Output the [X, Y] coordinate of the center of the cell containing the given text.  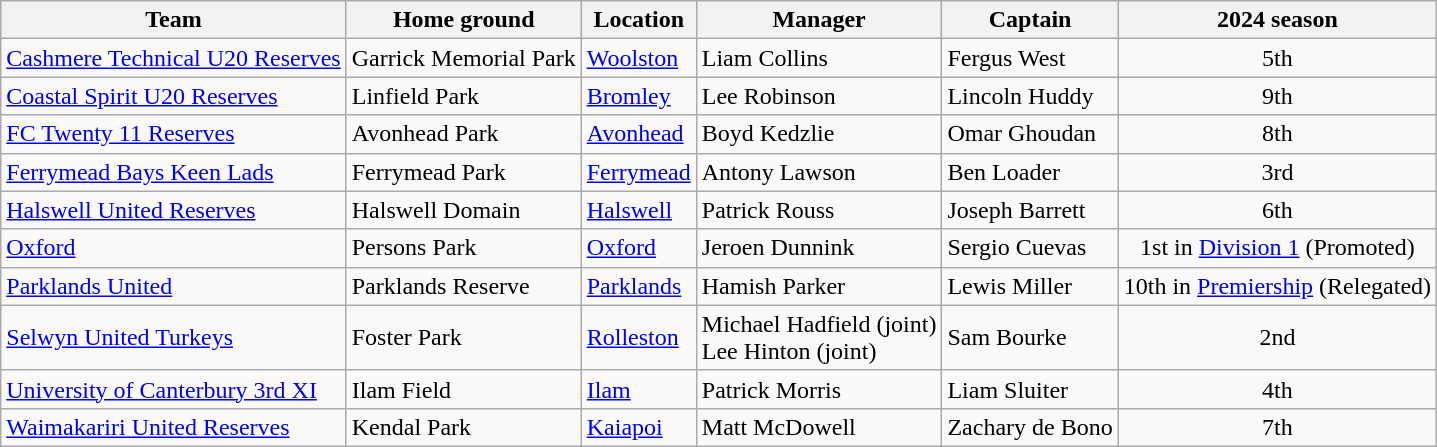
Location [638, 20]
Persons Park [464, 248]
Manager [819, 20]
Bromley [638, 96]
Patrick Morris [819, 389]
Lewis Miller [1030, 286]
Rolleston [638, 338]
Captain [1030, 20]
Linfield Park [464, 96]
Ferrymead [638, 172]
Team [174, 20]
9th [1277, 96]
Coastal Spirit U20 Reserves [174, 96]
Michael Hadfield (joint)Lee Hinton (joint) [819, 338]
Halswell [638, 210]
1st in Division 1 (Promoted) [1277, 248]
Zachary de Bono [1030, 427]
Ferrymead Park [464, 172]
Joseph Barrett [1030, 210]
Antony Lawson [819, 172]
Selwyn United Turkeys [174, 338]
Liam Sluiter [1030, 389]
10th in Premiership (Relegated) [1277, 286]
Cashmere Technical U20 Reserves [174, 58]
Ilam Field [464, 389]
8th [1277, 134]
Parklands United [174, 286]
Garrick Memorial Park [464, 58]
Sam Bourke [1030, 338]
Woolston [638, 58]
Ben Loader [1030, 172]
Liam Collins [819, 58]
6th [1277, 210]
Avonhead [638, 134]
Boyd Kedzlie [819, 134]
University of Canterbury 3rd XI [174, 389]
Sergio Cuevas [1030, 248]
Patrick Rouss [819, 210]
FC Twenty 11 Reserves [174, 134]
Ferrymead Bays Keen Lads [174, 172]
Fergus West [1030, 58]
Parklands Reserve [464, 286]
Parklands [638, 286]
Hamish Parker [819, 286]
Halswell Domain [464, 210]
2nd [1277, 338]
3rd [1277, 172]
2024 season [1277, 20]
Ilam [638, 389]
Home ground [464, 20]
Omar Ghoudan [1030, 134]
4th [1277, 389]
Lincoln Huddy [1030, 96]
Kendal Park [464, 427]
5th [1277, 58]
Halswell United Reserves [174, 210]
7th [1277, 427]
Lee Robinson [819, 96]
Avonhead Park [464, 134]
Kaiapoi [638, 427]
Jeroen Dunnink [819, 248]
Foster Park [464, 338]
Matt McDowell [819, 427]
Waimakariri United Reserves [174, 427]
